Identify which cell holds the provided text, then report its (x, y) central coordinate. 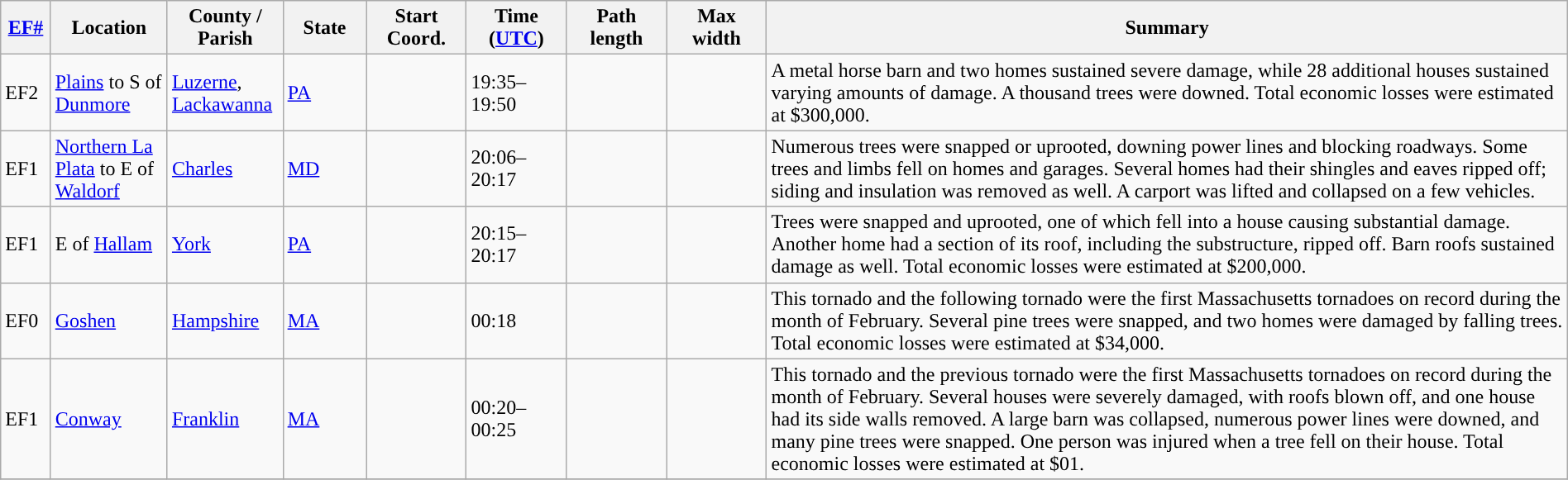
Plains to S of Dunmore (109, 93)
Charles (225, 169)
MD (324, 169)
State (324, 28)
Hampshire (225, 321)
Luzerne, Lackawanna (225, 93)
Goshen (109, 321)
County / Parish (225, 28)
Conway (109, 419)
Time (UTC) (516, 28)
EF0 (26, 321)
E of Hallam (109, 245)
20:06–20:17 (516, 169)
EF2 (26, 93)
Summary (1167, 28)
Max width (716, 28)
York (225, 245)
00:18 (516, 321)
00:20–00:25 (516, 419)
20:15–20:17 (516, 245)
Northern La Plata to E of Waldorf (109, 169)
Start Coord. (417, 28)
EF# (26, 28)
Location (109, 28)
19:35–19:50 (516, 93)
Path length (617, 28)
Franklin (225, 419)
